Identify which cell holds the provided text, then report its [X, Y] central coordinate. 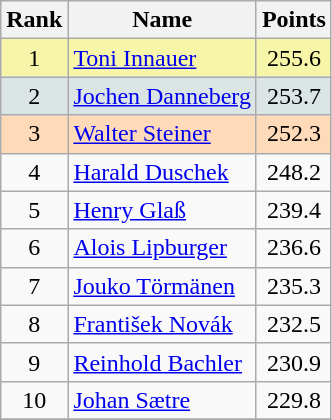
Johan Sætre [162, 400]
248.2 [294, 172]
235.3 [294, 286]
236.6 [294, 248]
6 [34, 248]
Reinhold Bachler [162, 362]
229.8 [294, 400]
230.9 [294, 362]
Walter Steiner [162, 134]
3 [34, 134]
Henry Glaß [162, 210]
Jochen Danneberg [162, 96]
Toni Innauer [162, 58]
Jouko Törmänen [162, 286]
Points [294, 20]
1 [34, 58]
9 [34, 362]
232.5 [294, 324]
7 [34, 286]
Harald Duschek [162, 172]
Name [162, 20]
10 [34, 400]
4 [34, 172]
253.7 [294, 96]
Alois Lipburger [162, 248]
2 [34, 96]
Rank [34, 20]
255.6 [294, 58]
8 [34, 324]
František Novák [162, 324]
252.3 [294, 134]
5 [34, 210]
239.4 [294, 210]
